Return the [x, y] coordinate for the center point of the cell that contains the specified text.  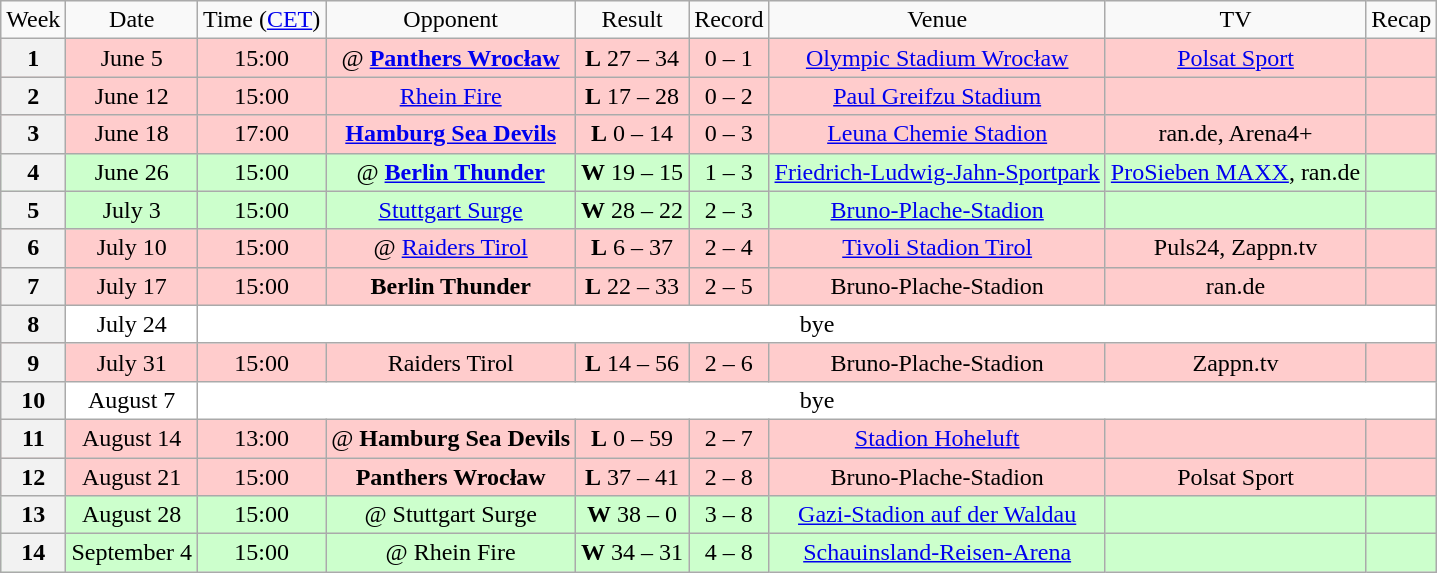
13 [34, 515]
July 17 [132, 286]
11 [34, 438]
Time (CET) [262, 20]
L 22 – 33 [632, 286]
Result [632, 20]
0 – 2 [729, 96]
June 18 [132, 134]
L 27 – 34 [632, 58]
2 – 4 [729, 248]
13:00 [262, 438]
Hamburg Sea Devils [451, 134]
L 37 – 41 [632, 477]
ran.de [1235, 286]
July 24 [132, 324]
8 [34, 324]
July 10 [132, 248]
2 – 7 [729, 438]
ran.de, Arena4+ [1235, 134]
2 – 8 [729, 477]
Record [729, 20]
4 [34, 172]
ProSieben MAXX, ran.de [1235, 172]
17:00 [262, 134]
Opponent [451, 20]
14 [34, 553]
0 – 3 [729, 134]
W 28 – 22 [632, 210]
Olympic Stadium Wrocław [937, 58]
August 28 [132, 515]
@ Stuttgart Surge [451, 515]
Rhein Fire [451, 96]
Week [34, 20]
September 4 [132, 553]
3 – 8 [729, 515]
5 [34, 210]
June 26 [132, 172]
Date [132, 20]
July 3 [132, 210]
W 34 – 31 [632, 553]
Zappn.tv [1235, 362]
July 31 [132, 362]
Schauinsland-Reisen-Arena [937, 553]
6 [34, 248]
4 – 8 [729, 553]
Gazi-Stadion auf der Waldau [937, 515]
L 0 – 59 [632, 438]
W 38 – 0 [632, 515]
2 – 3 [729, 210]
@ Rhein Fire [451, 553]
Tivoli Stadion Tirol [937, 248]
Berlin Thunder [451, 286]
@ Berlin Thunder [451, 172]
@ Raiders Tirol [451, 248]
Stuttgart Surge [451, 210]
August 7 [132, 400]
L 17 – 28 [632, 96]
2 – 6 [729, 362]
2 – 5 [729, 286]
W 19 – 15 [632, 172]
9 [34, 362]
1 [34, 58]
Puls24, Zappn.tv [1235, 248]
10 [34, 400]
Raiders Tirol [451, 362]
TV [1235, 20]
Paul Greifzu Stadium [937, 96]
Leuna Chemie Stadion [937, 134]
@ Panthers Wrocław [451, 58]
L 0 – 14 [632, 134]
Panthers Wrocław [451, 477]
Friedrich-Ludwig-Jahn-Sportpark [937, 172]
Stadion Hoheluft [937, 438]
@ Hamburg Sea Devils [451, 438]
0 – 1 [729, 58]
August 21 [132, 477]
1 – 3 [729, 172]
June 12 [132, 96]
August 14 [132, 438]
June 5 [132, 58]
L 14 – 56 [632, 362]
2 [34, 96]
12 [34, 477]
3 [34, 134]
L 6 – 37 [632, 248]
Venue [937, 20]
7 [34, 286]
Recap [1402, 20]
